Scan for the cell matching the given text and deliver its (x, y) coordinate at center. 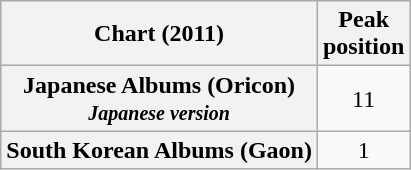
Japanese Albums (Oricon)Japanese version (160, 98)
Peakposition (363, 34)
11 (363, 98)
1 (363, 150)
South Korean Albums (Gaon) (160, 150)
Chart (2011) (160, 34)
